Output the [X, Y] coordinate of the center of the cell containing the given text.  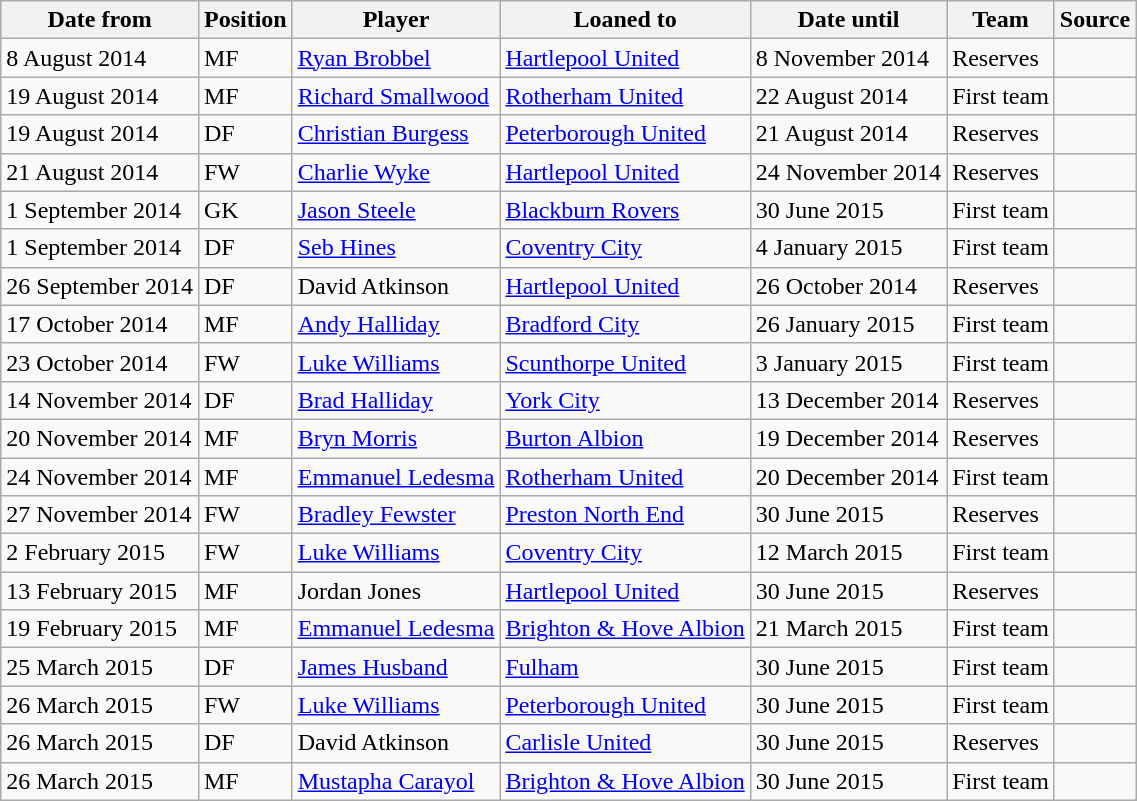
25 March 2015 [100, 667]
20 November 2014 [100, 438]
Player [396, 20]
13 February 2015 [100, 591]
Ryan Brobbel [396, 58]
Mustapha Carayol [396, 781]
22 August 2014 [848, 96]
GK [245, 210]
Brad Halliday [396, 400]
Date until [848, 20]
Position [245, 20]
Scunthorpe United [625, 362]
York City [625, 400]
Jason Steele [396, 210]
26 January 2015 [848, 324]
2 February 2015 [100, 553]
3 January 2015 [848, 362]
Loaned to [625, 20]
17 October 2014 [100, 324]
Andy Halliday [396, 324]
Blackburn Rovers [625, 210]
Richard Smallwood [396, 96]
19 February 2015 [100, 629]
Date from [100, 20]
8 August 2014 [100, 58]
Bryn Morris [396, 438]
Fulham [625, 667]
Charlie Wyke [396, 172]
20 December 2014 [848, 477]
26 October 2014 [848, 286]
Burton Albion [625, 438]
James Husband [396, 667]
12 March 2015 [848, 553]
Carlisle United [625, 743]
26 September 2014 [100, 286]
8 November 2014 [848, 58]
23 October 2014 [100, 362]
Christian Burgess [396, 134]
Jordan Jones [396, 591]
27 November 2014 [100, 515]
14 November 2014 [100, 400]
4 January 2015 [848, 248]
Seb Hines [396, 248]
Bradley Fewster [396, 515]
Preston North End [625, 515]
13 December 2014 [848, 400]
19 December 2014 [848, 438]
Team [1001, 20]
21 March 2015 [848, 629]
Bradford City [625, 324]
Source [1094, 20]
